Extract the (x, y) coordinate from the center of the cell holding the provided text.  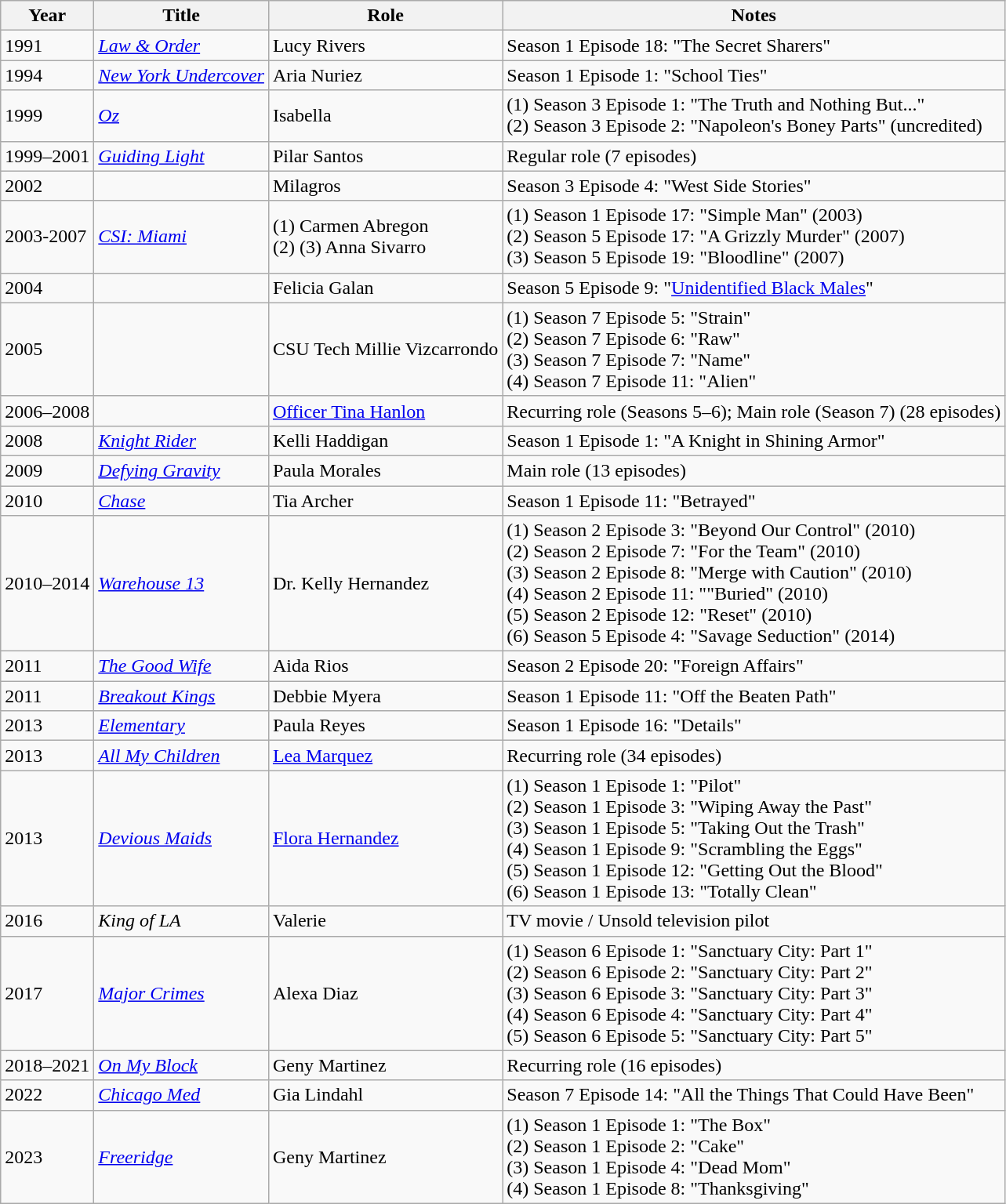
2005 (47, 350)
2018–2021 (47, 1065)
Recurring role (Seasons 5–6); Main role (Season 7) (28 episodes) (754, 411)
Milagros (385, 186)
1999–2001 (47, 156)
On My Block (182, 1065)
2008 (47, 441)
Lea Marquez (385, 756)
Paula Reyes (385, 726)
1994 (47, 75)
Title (182, 16)
2009 (47, 470)
Felicia Galan (385, 288)
Flora Hernandez (385, 839)
Dr. Kelly Hernandez (385, 583)
CSU Tech Millie Vizcarrondo (385, 350)
2010–2014 (47, 583)
2010 (47, 501)
Defying Gravity (182, 470)
Regular role (7 episodes) (754, 156)
All My Children (182, 756)
Knight Rider (182, 441)
Tia Archer (385, 501)
Major Crimes (182, 993)
Recurring role (34 episodes) (754, 756)
Gia Lindahl (385, 1095)
The Good Wife (182, 666)
1999 (47, 116)
Year (47, 16)
Season 1 Episode 1: "A Knight in Shining Armor" (754, 441)
Aida Rios (385, 666)
Chase (182, 501)
Oz (182, 116)
TV movie / Unsold television pilot (754, 921)
King of LA (182, 921)
Season 1 Episode 18: "The Secret Sharers" (754, 45)
Season 1 Episode 11: "Off the Beaten Path" (754, 696)
Season 1 Episode 1: "School Ties" (754, 75)
Kelli Haddigan (385, 441)
(1) Season 3 Episode 1: "The Truth and Nothing But..."(2) Season 3 Episode 2: "Napoleon's Boney Parts" (uncredited) (754, 116)
Debbie Myera (385, 696)
(1) Season 7 Episode 5: "Strain"(2) Season 7 Episode 6: "Raw"(3) Season 7 Episode 7: "Name"(4) Season 7 Episode 11: "Alien" (754, 350)
Paula Morales (385, 470)
Elementary (182, 726)
Aria Nuriez (385, 75)
Season 3 Episode 4: "West Side Stories" (754, 186)
Law & Order (182, 45)
Season 5 Episode 9: "Unidentified Black Males" (754, 288)
2022 (47, 1095)
CSI: Miami (182, 237)
Chicago Med (182, 1095)
2016 (47, 921)
Alexa Diaz (385, 993)
2017 (47, 993)
Season 1 Episode 16: "Details" (754, 726)
Season 7 Episode 14: "All the Things That Could Have Been" (754, 1095)
Recurring role (16 episodes) (754, 1065)
Breakout Kings (182, 696)
Season 1 Episode 11: "Betrayed" (754, 501)
Isabella (385, 116)
Pilar Santos (385, 156)
Valerie (385, 921)
Role (385, 16)
1991 (47, 45)
Main role (13 episodes) (754, 470)
2003-2007 (47, 237)
(1) Season 1 Episode 1: "The Box"(2) Season 1 Episode 2: "Cake"(3) Season 1 Episode 4: "Dead Mom"(4) Season 1 Episode 8: "Thanksgiving" (754, 1157)
New York Undercover (182, 75)
Lucy Rivers (385, 45)
(1) Carmen Abregon(2) (3) Anna Sivarro (385, 237)
Notes (754, 16)
Officer Tina Hanlon (385, 411)
Freeridge (182, 1157)
2004 (47, 288)
Warehouse 13 (182, 583)
2023 (47, 1157)
Guiding Light (182, 156)
Season 2 Episode 20: "Foreign Affairs" (754, 666)
(1) Season 1 Episode 17: "Simple Man" (2003)(2) Season 5 Episode 17: "A Grizzly Murder" (2007)(3) Season 5 Episode 19: "Bloodline" (2007) (754, 237)
2002 (47, 186)
Devious Maids (182, 839)
2006–2008 (47, 411)
